Return [X, Y] of the center of cell containing provided text 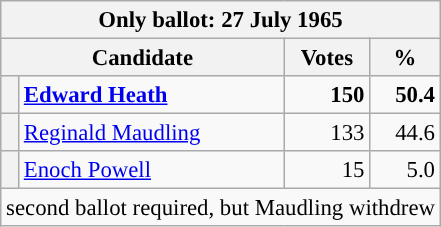
5.0 [406, 170]
Only ballot: 27 July 1965 [221, 20]
Candidate [142, 58]
second ballot required, but Maudling withdrew [221, 208]
15 [327, 170]
Votes [327, 58]
133 [327, 133]
150 [327, 95]
44.6 [406, 133]
Edward Heath [152, 95]
Enoch Powell [152, 170]
50.4 [406, 95]
Reginald Maudling [152, 133]
% [406, 58]
